Pinpoint the cell where the given text exists, returning its [X, Y] midpoint coordinate. 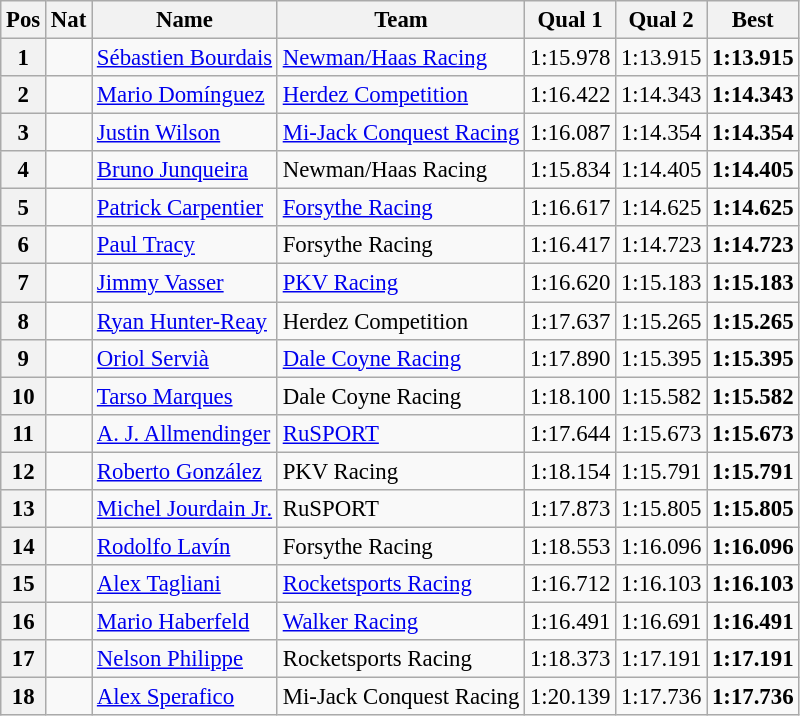
Paul Tracy [185, 245]
1:16.087 [570, 133]
17 [24, 659]
Rodolfo Lavín [185, 546]
5 [24, 208]
Tarso Marques [185, 396]
3 [24, 133]
1:18.154 [570, 471]
1:17.873 [570, 509]
1:18.373 [570, 659]
Mario Haberfeld [185, 621]
Ryan Hunter-Reay [185, 321]
Best [753, 20]
Sébastien Bourdais [185, 58]
Name [185, 20]
1:20.139 [570, 697]
Alex Sperafico [185, 697]
Patrick Carpentier [185, 208]
1:18.100 [570, 396]
18 [24, 697]
Alex Tagliani [185, 584]
A. J. Allmendinger [185, 433]
9 [24, 358]
1:17.644 [570, 433]
1 [24, 58]
Nelson Philippe [185, 659]
Pos [24, 20]
8 [24, 321]
1:16.712 [570, 584]
10 [24, 396]
Justin Wilson [185, 133]
1:15.978 [570, 58]
Qual 1 [570, 20]
2 [24, 95]
1:15.834 [570, 170]
1:16.620 [570, 283]
Team [400, 20]
12 [24, 471]
15 [24, 584]
14 [24, 546]
11 [24, 433]
Roberto González [185, 471]
6 [24, 245]
1:16.417 [570, 245]
4 [24, 170]
1:16.422 [570, 95]
1:17.637 [570, 321]
16 [24, 621]
Mario Domínguez [185, 95]
Bruno Junqueira [185, 170]
7 [24, 283]
13 [24, 509]
Walker Racing [400, 621]
Qual 2 [662, 20]
1:16.691 [662, 621]
Michel Jourdain Jr. [185, 509]
1:17.890 [570, 358]
1:18.553 [570, 546]
Nat [69, 20]
Jimmy Vasser [185, 283]
1:16.617 [570, 208]
Oriol Servià [185, 358]
